From the cell containing the given text, extract its center point as [X, Y] coordinate. 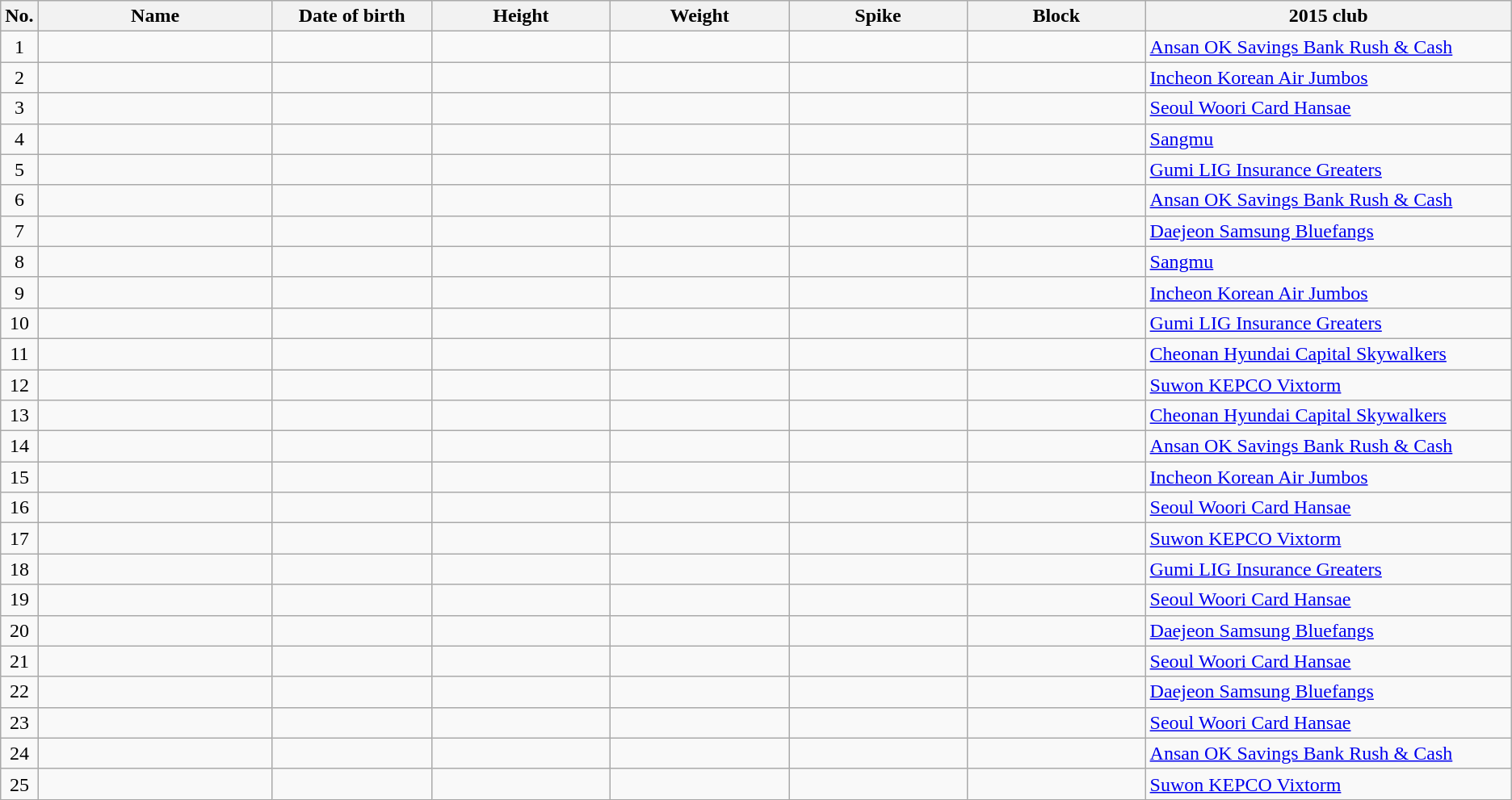
17 [19, 538]
Spike [879, 16]
16 [19, 508]
No. [19, 16]
Height [520, 16]
25 [19, 784]
11 [19, 354]
6 [19, 200]
20 [19, 630]
Block [1056, 16]
14 [19, 446]
10 [19, 323]
15 [19, 477]
Weight [699, 16]
1 [19, 47]
2 [19, 77]
21 [19, 661]
4 [19, 139]
18 [19, 569]
19 [19, 600]
8 [19, 262]
2015 club [1328, 16]
9 [19, 292]
13 [19, 416]
7 [19, 231]
5 [19, 170]
23 [19, 723]
3 [19, 108]
Name [155, 16]
12 [19, 385]
22 [19, 692]
24 [19, 753]
Date of birth [352, 16]
